For the text-containing cell, return its midpoint in (X, Y) coordinate format. 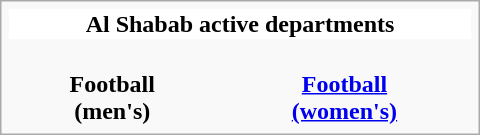
Football(men's) (112, 84)
Football(women's) (344, 84)
Al Shabab active departments (240, 24)
